For the text-containing cell, return its midpoint in [X, Y] coordinate format. 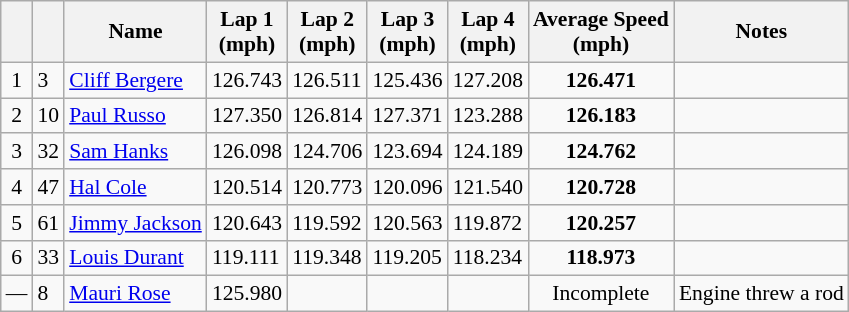
Incomplete [601, 294]
Average Speed(mph) [601, 32]
124.706 [327, 152]
119.592 [327, 223]
47 [48, 187]
Notes [762, 32]
125.436 [407, 80]
61 [48, 223]
1 [17, 80]
4 [17, 187]
5 [17, 223]
126.471 [601, 80]
126.743 [247, 80]
32 [48, 152]
126.511 [327, 80]
127.350 [247, 116]
Hal Cole [136, 187]
125.980 [247, 294]
Lap 2(mph) [327, 32]
120.257 [601, 223]
— [17, 294]
124.762 [601, 152]
120.643 [247, 223]
126.098 [247, 152]
Lap 4(mph) [488, 32]
Mauri Rose [136, 294]
119.205 [407, 258]
118.973 [601, 258]
Engine threw a rod [762, 294]
120.096 [407, 187]
33 [48, 258]
119.111 [247, 258]
Sam Hanks [136, 152]
10 [48, 116]
Lap 1(mph) [247, 32]
Jimmy Jackson [136, 223]
2 [17, 116]
119.348 [327, 258]
Name [136, 32]
Cliff Bergere [136, 80]
6 [17, 258]
Lap 3(mph) [407, 32]
120.514 [247, 187]
120.563 [407, 223]
119.872 [488, 223]
127.208 [488, 80]
127.371 [407, 116]
Louis Durant [136, 258]
Paul Russo [136, 116]
124.189 [488, 152]
123.694 [407, 152]
126.814 [327, 116]
126.183 [601, 116]
123.288 [488, 116]
8 [48, 294]
121.540 [488, 187]
120.773 [327, 187]
120.728 [601, 187]
118.234 [488, 258]
